Output the [X, Y] coordinate of the center of the cell containing the given text.  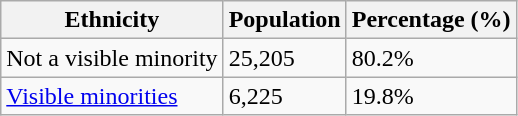
25,205 [284, 58]
Visible minorities [112, 96]
Percentage (%) [431, 20]
80.2% [431, 58]
Population [284, 20]
Ethnicity [112, 20]
19.8% [431, 96]
6,225 [284, 96]
Not a visible minority [112, 58]
